Capture the cell that displays the provided text and extract its [X, Y] central coordinate. 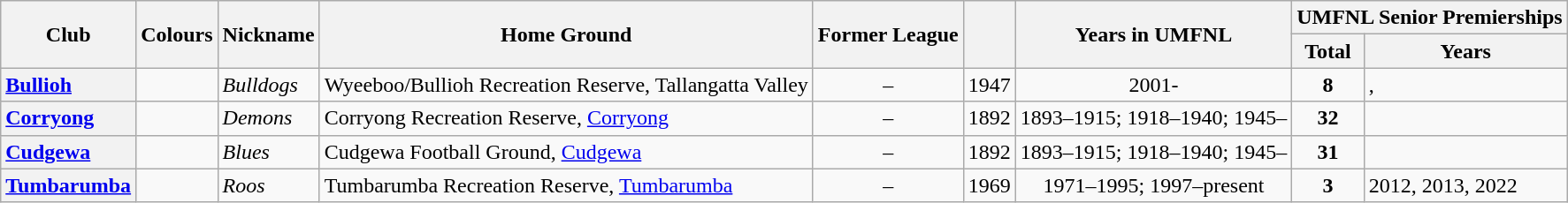
Roos [269, 185]
Bullioh [69, 85]
1971–1995; 1997–present [1153, 185]
Wyeeboo/Bullioh Recreation Reserve, Tallangatta Valley [566, 85]
31 [1328, 152]
2001- [1153, 85]
Nickname [269, 34]
Bulldogs [269, 85]
Colours [177, 34]
8 [1328, 85]
Club [69, 34]
1969 [989, 185]
Corryong Recreation Reserve, Corryong [566, 118]
Cudgewa Football Ground, Cudgewa [566, 152]
Corryong [69, 118]
Tumbarumba Recreation Reserve, Tumbarumba [566, 185]
Tumbarumba [69, 185]
Blues [269, 152]
UMFNL Senior Premierships [1430, 18]
Total [1328, 51]
2012, 2013, 2022 [1465, 185]
Years [1465, 51]
Former League [888, 34]
3 [1328, 185]
Years in UMFNL [1153, 34]
32 [1328, 118]
Home Ground [566, 34]
, [1465, 85]
1947 [989, 85]
Demons [269, 118]
Cudgewa [69, 152]
